Scan for the cell matching the given text and deliver its (X, Y) coordinate at center. 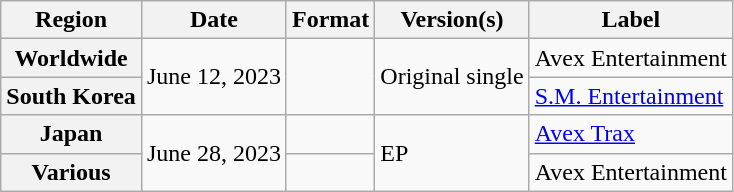
Label (630, 20)
S.M. Entertainment (630, 96)
Version(s) (452, 20)
Worldwide (72, 58)
Avex Trax (630, 134)
June 12, 2023 (214, 77)
Region (72, 20)
Date (214, 20)
Original single (452, 77)
June 28, 2023 (214, 153)
Japan (72, 134)
Various (72, 172)
Format (330, 20)
EP (452, 153)
South Korea (72, 96)
